Return (X, Y) of the center of cell containing provided text 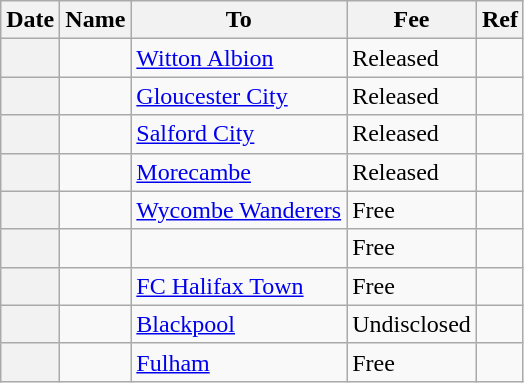
Name (96, 20)
Blackpool (239, 324)
Wycombe Wanderers (239, 210)
Fee (412, 20)
Morecambe (239, 172)
To (239, 20)
Salford City (239, 134)
FC Halifax Town (239, 286)
Undisclosed (412, 324)
Date (30, 20)
Fulham (239, 362)
Ref (500, 20)
Gloucester City (239, 96)
Witton Albion (239, 58)
